Search for the cell housing the specified text and yield its (X, Y) center coordinate. 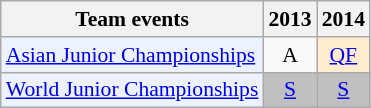
A (290, 55)
Asian Junior Championships (132, 55)
2014 (344, 19)
World Junior Championships (132, 90)
2013 (290, 19)
QF (344, 55)
Team events (132, 19)
